From the cell containing the given text, extract its center point as (x, y) coordinate. 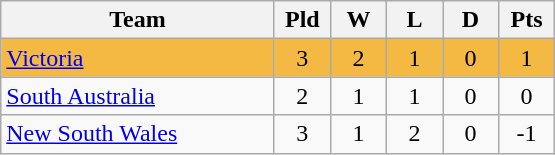
-1 (527, 134)
New South Wales (138, 134)
Team (138, 20)
Pld (302, 20)
W (358, 20)
Victoria (138, 58)
L (414, 20)
Pts (527, 20)
D (470, 20)
South Australia (138, 96)
